Locate the cell with the specified text and output its (X, Y) center coordinate. 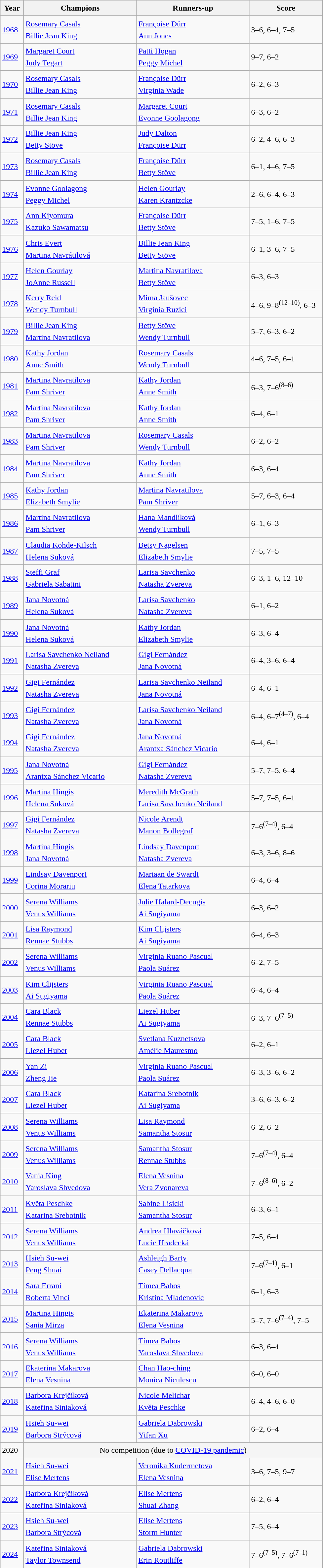
1974 (12, 194)
5–7, 6–3, 6–4 (286, 496)
Cara Black Rennae Stubbs (80, 1017)
6–4, 6–3 (286, 935)
1971 (12, 112)
4–6, 9–8(12–10), 6–3 (286, 304)
1985 (12, 496)
7–6(7–5), 7–6(7–1) (286, 1554)
3–6, 7–5, 9–7 (286, 1472)
5–7, 7–5, 6–4 (286, 770)
Andrea Hlaváčková Lucie Hradecká (193, 1237)
Hsieh Su-wei Peng Shuai (80, 1264)
Patti Hogan Peggy Michel (193, 57)
5–7, 7–6(7–4), 7–5 (286, 1319)
6–1, 4–6, 7–5 (286, 166)
Judy Dalton Françoise Dürr (193, 139)
Gigi Fernández Jana Novotná (193, 661)
Sabine Lisicki Samantha Stosur (193, 1210)
2006 (12, 1072)
Lisa Raymond Samantha Stosur (193, 1127)
7–5, 1–6, 7–5 (286, 221)
2000 (12, 908)
Julie Halard-Decugis Ai Sugiyama (193, 908)
Champions (80, 8)
6–3, 7–6(7–5) (286, 1017)
Evonne Goolagong Peggy Michel (80, 194)
2005 (12, 1044)
Vania King Yaroslava Shvedova (80, 1182)
4–6, 7–5, 6–1 (286, 359)
1982 (12, 414)
6–2, 7–5 (286, 963)
Nicole Melichar Květa Peschke (193, 1401)
1987 (12, 551)
Yan Zi Zheng Jie (80, 1072)
2002 (12, 963)
Ann Kiyomura Kazuko Sawamatsu (80, 221)
2013 (12, 1264)
1996 (12, 798)
9–7, 6–2 (286, 57)
1969 (12, 57)
Samantha Stosur Rennae Stubbs (193, 1154)
7–6(8–6), 6–2 (286, 1182)
Claudia Kohde-Kilsch Helena Suková (80, 551)
2019 (12, 1429)
3–6, 6–4, 7–5 (286, 30)
2017 (12, 1374)
1968 (12, 30)
6–1, 3–6, 7–5 (286, 249)
6–2, 6–3 (286, 85)
Tímea Babos Yaroslava Shvedova (193, 1346)
2024 (12, 1554)
1990 (12, 633)
Margaret Court Judy Tegart (80, 57)
Mariaan de Swardt Elena Tatarkova (193, 880)
2008 (12, 1127)
2003 (12, 990)
1997 (12, 825)
Margaret Court Evonne Goolagong (193, 112)
Kateřina Siniaková Taylor Townsend (80, 1554)
1981 (12, 386)
Helen Gourlay Karen Krantzcke (193, 194)
3–6, 6–3, 6–2 (286, 1099)
1995 (12, 770)
Květa Peschke Katarina Srebotnik (80, 1210)
Chris Evert Martina Navrátilová (80, 249)
2021 (12, 1472)
Larisa Savchenko Neiland Natasha Zvereva (80, 661)
Martina Hingis Sania Mirza (80, 1319)
Gabriela Dabrowski Erin Routliffe (193, 1554)
Lisa Raymond Rennae Stubbs (80, 935)
2009 (12, 1154)
6–2, 6–1 (286, 1044)
1976 (12, 249)
7–6(7–1), 6–1 (286, 1264)
6–3, 3–6, 8–6 (286, 853)
6–4, 4–6, 6–0 (286, 1401)
Mima Jaušovec Virginia Ruzici (193, 304)
6–2, 4–6, 6–3 (286, 139)
1979 (12, 332)
5–7, 6–3, 6–2 (286, 332)
1988 (12, 578)
No competition (due to COVID-19 pandemic) (173, 1450)
2011 (12, 1210)
Liezel Huber Ai Sugiyama (193, 1017)
1984 (12, 468)
Steffi Graf Gabriela Sabatini (80, 578)
Françoise Dürr Virginia Wade (193, 85)
1975 (12, 221)
Nicole Arendt Manon Bollegraf (193, 825)
2023 (12, 1527)
Martina Hingis Helena Suková (80, 798)
Betty Stöve Wendy Turnbull (193, 332)
Elena Vesnina Vera Zvonareva (193, 1182)
1980 (12, 359)
Ashleigh Barty Casey Dellacqua (193, 1264)
Lindsay Davenport Corina Morariu (80, 880)
6–4, 3–6, 6–4 (286, 661)
1989 (12, 606)
Betsy Nagelsen Elizabeth Smylie (193, 551)
6–3, 6–1 (286, 1210)
Gabriela Dabrowski Yifan Xu (193, 1429)
2022 (12, 1499)
6–3, 7–6(8–6) (286, 386)
2012 (12, 1237)
6–3, 6–3 (286, 276)
2001 (12, 935)
1972 (12, 139)
2014 (12, 1292)
1977 (12, 276)
Billie Jean King Martina Navratilova (80, 332)
6–3, 1–6, 12–10 (286, 578)
1983 (12, 441)
7–5, 7–5 (286, 551)
2015 (12, 1319)
Katarina Srebotnik Ai Sugiyama (193, 1099)
6–3, 3–6, 6–2 (286, 1072)
Score (286, 8)
2007 (12, 1099)
1986 (12, 523)
6–4, 6–7(4–7), 6–4 (286, 715)
1999 (12, 880)
1998 (12, 853)
Hsieh Su-wei Elise Mertens (80, 1472)
Martina Navratilova Betty Stöve (193, 276)
Tímea Babos Kristina Mladenovic (193, 1292)
Runners-up (193, 8)
Chan Hao-ching Monica Niculescu (193, 1374)
1970 (12, 85)
6–0, 6–0 (286, 1374)
Meredith McGrath Larisa Savchenko Neiland (193, 798)
6–1, 6–2 (286, 606)
1994 (12, 743)
1973 (12, 166)
2–6, 6–4, 6–3 (286, 194)
1991 (12, 661)
Kerry Reid Wendy Turnbull (80, 304)
1978 (12, 304)
Svetlana Kuznetsova Amélie Mauresmo (193, 1044)
Elise Mertens Shuai Zhang (193, 1499)
2010 (12, 1182)
Year (12, 8)
Hana Mandlíková Wendy Turnbull (193, 523)
Sara Errani Roberta Vinci (80, 1292)
2018 (12, 1401)
Veronika Kudermetova Elena Vesnina (193, 1472)
1992 (12, 688)
5–7, 7–5, 6–1 (286, 798)
Martina Hingis Jana Novotná (80, 853)
Françoise Dürr Ann Jones (193, 30)
Lindsay Davenport Natasha Zvereva (193, 853)
2004 (12, 1017)
Elise Mertens Storm Hunter (193, 1527)
2020 (12, 1450)
2016 (12, 1346)
1993 (12, 715)
Helen Gourlay JoAnne Russell (80, 276)
